Return (x, y) of the center of cell containing provided text 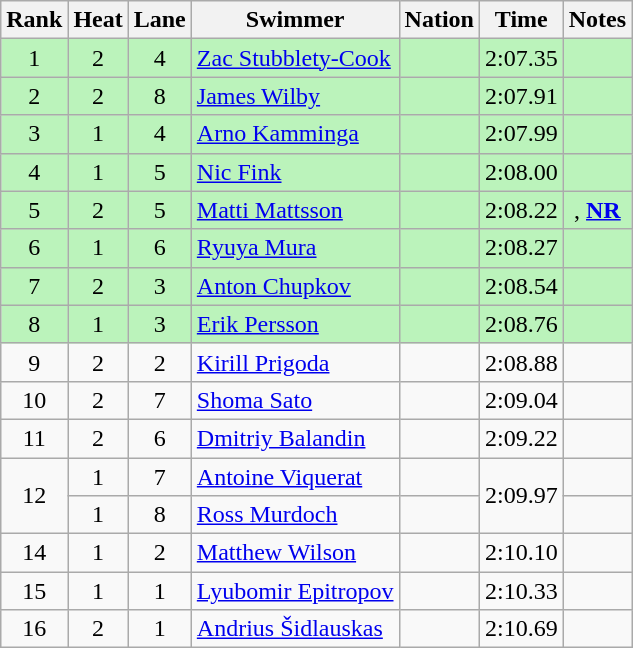
15 (34, 591)
14 (34, 553)
2:10.69 (521, 629)
2:09.22 (521, 438)
2:07.99 (521, 134)
Antoine Viquerat (295, 477)
Lyubomir Epitropov (295, 591)
2:09.97 (521, 496)
Dmitriy Balandin (295, 438)
Nic Fink (295, 172)
Kirill Prigoda (295, 362)
Shoma Sato (295, 400)
Arno Kamminga (295, 134)
9 (34, 362)
2:08.22 (521, 210)
Matthew Wilson (295, 553)
Swimmer (295, 20)
2:08.76 (521, 324)
Zac Stubblety-Cook (295, 58)
Anton Chupkov (295, 286)
10 (34, 400)
Andrius Šidlauskas (295, 629)
James Wilby (295, 96)
, NR (597, 210)
16 (34, 629)
Lane (160, 20)
Nation (439, 20)
Ryuya Mura (295, 248)
Erik Persson (295, 324)
2:07.35 (521, 58)
2:09.04 (521, 400)
Heat (98, 20)
2:08.54 (521, 286)
2:08.27 (521, 248)
Matti Mattsson (295, 210)
2:08.00 (521, 172)
2:08.88 (521, 362)
Notes (597, 20)
Rank (34, 20)
Ross Murdoch (295, 515)
Time (521, 20)
12 (34, 496)
2:10.10 (521, 553)
2:07.91 (521, 96)
11 (34, 438)
2:10.33 (521, 591)
